Output the [x, y] coordinate of the center of the cell containing the given text.  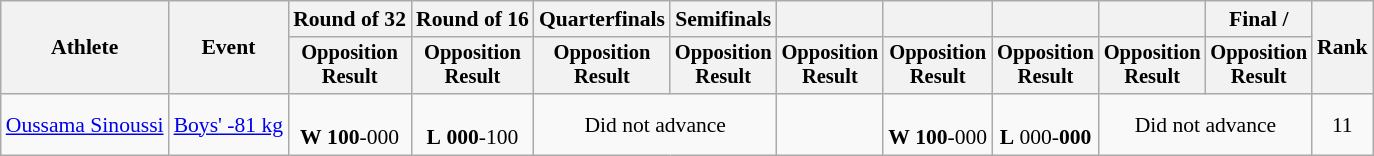
L 000-100 [472, 124]
L 000-000 [1046, 124]
Rank [1342, 48]
Round of 16 [472, 19]
Athlete [85, 48]
11 [1342, 124]
Final / [1258, 19]
Oussama Sinoussi [85, 124]
Semifinals [724, 19]
Event [229, 48]
Quarterfinals [602, 19]
Boys' -81 kg [229, 124]
Round of 32 [350, 19]
